Scan for the cell matching the given text and deliver its (X, Y) coordinate at center. 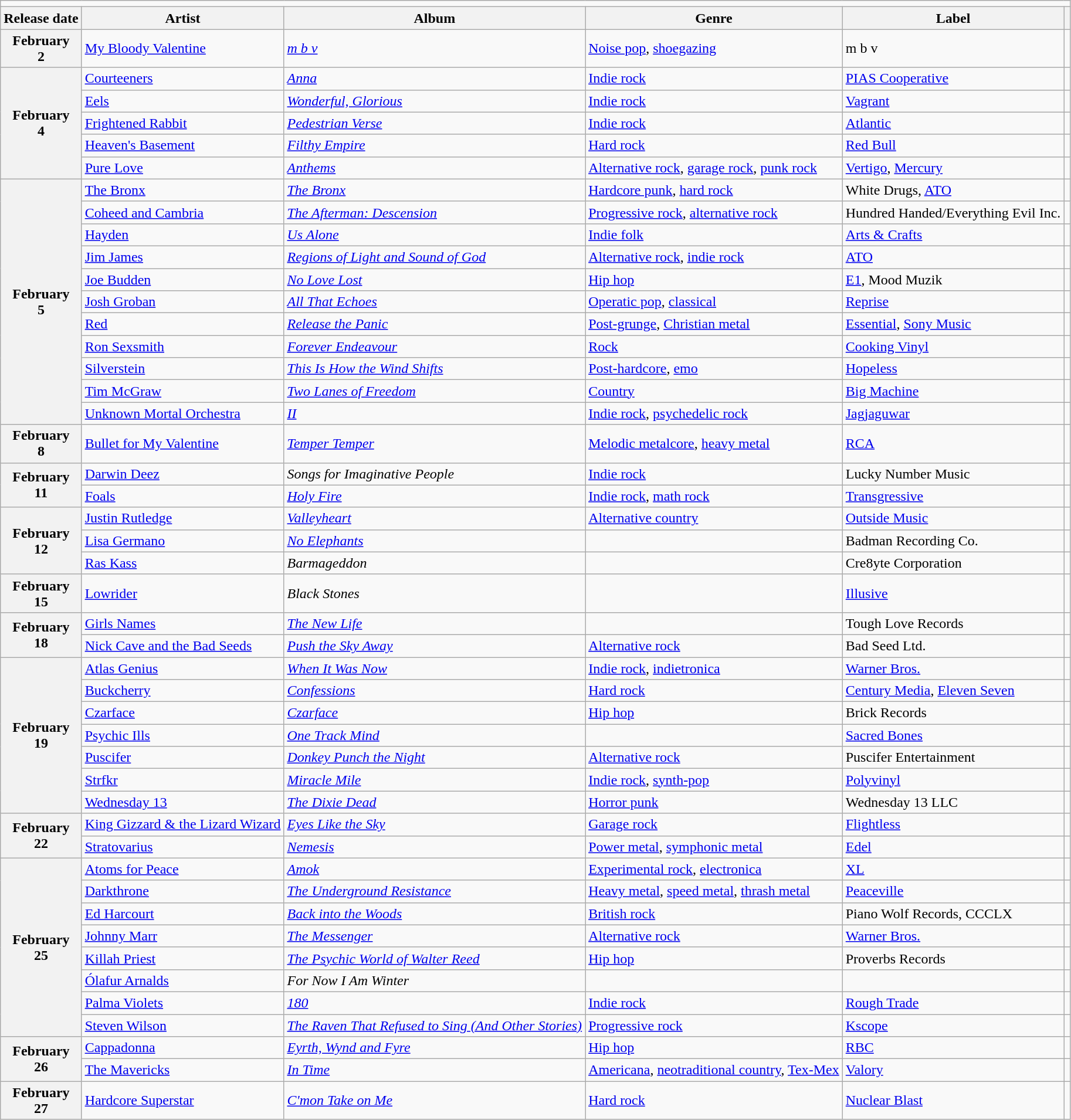
Us Alone (435, 235)
Psychic Ills (183, 735)
Puscifer (183, 758)
Justin Rutledge (183, 518)
Reprise (953, 302)
Cre8yte Corporation (953, 563)
February19 (41, 735)
Post-hardcore, emo (714, 369)
Cappadonna (183, 1048)
Regions of Light and Sound of God (435, 257)
Wonderful, Glorious (435, 101)
No Love Lost (435, 280)
Heavy metal, speed metal, thrash metal (714, 891)
Eels (183, 101)
Noise pop, shoegazing (714, 48)
Josh Groban (183, 302)
180 (435, 1003)
Johnny Marr (183, 936)
Valory (953, 1070)
Miracle Mile (435, 780)
Vertigo, Mercury (953, 168)
Release date (41, 18)
Black Stones (435, 593)
Melodic metalcore, heavy metal (714, 443)
Piano Wolf Records, CCCLX (953, 914)
Indie rock, indietronica (714, 668)
Americana, neotraditional country, Tex-Mex (714, 1070)
Atlas Genius (183, 668)
The Messenger (435, 936)
This Is How the Wind Shifts (435, 369)
Ron Sexsmith (183, 347)
The Underground Resistance (435, 891)
Genre (714, 18)
Horror punk (714, 802)
The Mavericks (183, 1070)
Century Media, Eleven Seven (953, 691)
Outside Music (953, 518)
Wednesday 13 (183, 802)
XL (953, 869)
Essential, Sony Music (953, 324)
February2 (41, 48)
Back into the Woods (435, 914)
Flightless (953, 824)
Joe Budden (183, 280)
Vagrant (953, 101)
Anthems (435, 168)
Killah Priest (183, 958)
ATO (953, 257)
In Time (435, 1070)
PIAS Cooperative (953, 79)
Edel (953, 847)
Atoms for Peace (183, 869)
RBC (953, 1048)
Donkey Punch the Night (435, 758)
Strfkr (183, 780)
Progressive rock (714, 1026)
Release the Panic (435, 324)
Nuclear Blast (953, 1100)
Rock (714, 347)
Wednesday 13 LLC (953, 802)
E1, Mood Muzik (953, 280)
My Bloody Valentine (183, 48)
Hundred Handed/Everything Evil Inc. (953, 212)
Nick Cave and the Bad Seeds (183, 646)
Alternative rock, indie rock (714, 257)
Heaven's Basement (183, 145)
Power metal, symphonic metal (714, 847)
Ed Harcourt (183, 914)
No Elephants (435, 541)
February22 (41, 836)
Pure Love (183, 168)
Bad Seed Ltd. (953, 646)
British rock (714, 914)
Nemesis (435, 847)
Proverbs Records (953, 958)
Atlantic (953, 123)
II (435, 413)
Lisa Germano (183, 541)
The New Life (435, 623)
C'mon Take on Me (435, 1100)
Ólafur Arnalds (183, 980)
White Drugs, ATO (953, 190)
Garage rock (714, 824)
The Raven That Refused to Sing (And Other Stories) (435, 1026)
Post-grunge, Christian metal (714, 324)
Filthy Empire (435, 145)
February4 (41, 123)
Coheed and Cambria (183, 212)
Holy Fire (435, 496)
Country (714, 391)
Eyes Like the Sky (435, 824)
Steven Wilson (183, 1026)
The Dixie Dead (435, 802)
All That Echoes (435, 302)
Jagjaguwar (953, 413)
February15 (41, 593)
Anna (435, 79)
Forever Endeavour (435, 347)
The Afterman: Descension (435, 212)
Lucky Number Music (953, 474)
Hardcore Superstar (183, 1100)
Eyrth, Wynd and Fyre (435, 1048)
Indie rock, math rock (714, 496)
Darkthrone (183, 891)
Operatic pop, classical (714, 302)
Red Bull (953, 145)
Courteeners (183, 79)
Hopeless (953, 369)
Jim James (183, 257)
Temper Temper (435, 443)
Alternative rock, garage rock, punk rock (714, 168)
Indie rock, synth-pop (714, 780)
Red (183, 324)
Experimental rock, electronica (714, 869)
Silverstein (183, 369)
Ras Kass (183, 563)
Barmageddon (435, 563)
Transgressive (953, 496)
Songs for Imaginative People (435, 474)
Valleyheart (435, 518)
February27 (41, 1100)
Buckcherry (183, 691)
February12 (41, 541)
Stratovarius (183, 847)
Pedestrian Verse (435, 123)
Badman Recording Co. (953, 541)
Alternative country (714, 518)
Artist (183, 18)
Frightened Rabbit (183, 123)
Kscope (953, 1026)
Cooking Vinyl (953, 347)
Tough Love Records (953, 623)
Tim McGraw (183, 391)
Album (435, 18)
Bullet for My Valentine (183, 443)
When It Was Now (435, 668)
Label (953, 18)
Hardcore punk, hard rock (714, 190)
King Gizzard & the Lizard Wizard (183, 824)
The Psychic World of Walter Reed (435, 958)
For Now I Am Winter (435, 980)
Foals (183, 496)
Arts & Crafts (953, 235)
Hayden (183, 235)
Illusive (953, 593)
Palma Violets (183, 1003)
Sacred Bones (953, 735)
RCA (953, 443)
February25 (41, 947)
Lowrider (183, 593)
Confessions (435, 691)
Puscifer Entertainment (953, 758)
Polyvinyl (953, 780)
Darwin Deez (183, 474)
Unknown Mortal Orchestra (183, 413)
Push the Sky Away (435, 646)
Brick Records (953, 713)
Two Lanes of Freedom (435, 391)
Indie folk (714, 235)
Amok (435, 869)
One Track Mind (435, 735)
February11 (41, 485)
Big Machine (953, 391)
February18 (41, 634)
Rough Trade (953, 1003)
February8 (41, 443)
Peaceville (953, 891)
Indie rock, psychedelic rock (714, 413)
Progressive rock, alternative rock (714, 212)
February5 (41, 301)
Girls Names (183, 623)
February26 (41, 1059)
